Return the [X, Y] coordinate for the center point of the cell that contains the specified text.  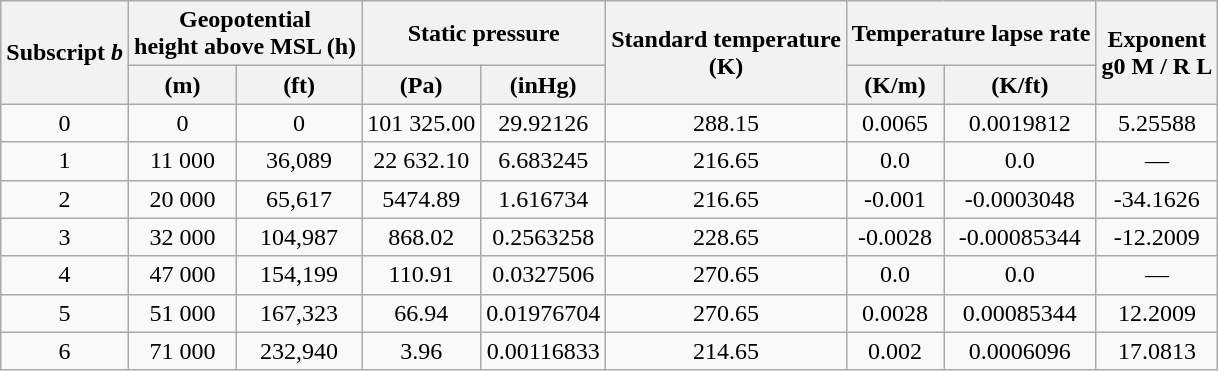
0.2563258 [544, 237]
167,323 [300, 313]
228.65 [726, 237]
-0.00085344 [1020, 237]
22 632.10 [422, 161]
Geopotentialheight above MSL (h) [246, 34]
0.002 [894, 351]
1.616734 [544, 199]
Exponent g0 M / R L [1157, 52]
0.0019812 [1020, 123]
Subscript b [65, 52]
(ft) [300, 85]
6 [65, 351]
101 325.00 [422, 123]
0.00085344 [1020, 313]
3.96 [422, 351]
2 [65, 199]
5 [65, 313]
0.0028 [894, 313]
-0.001 [894, 199]
-0.0003048 [1020, 199]
20 000 [183, 199]
(Pa) [422, 85]
(K/m) [894, 85]
0.00116833 [544, 351]
66.94 [422, 313]
110.91 [422, 275]
288.15 [726, 123]
1 [65, 161]
32 000 [183, 237]
65,617 [300, 199]
232,940 [300, 351]
29.92126 [544, 123]
868.02 [422, 237]
5474.89 [422, 199]
12.2009 [1157, 313]
Standard temperature (K) [726, 52]
5.25588 [1157, 123]
3 [65, 237]
36,089 [300, 161]
(inHg) [544, 85]
0.01976704 [544, 313]
104,987 [300, 237]
(K/ft) [1020, 85]
4 [65, 275]
6.683245 [544, 161]
-0.0028 [894, 237]
71 000 [183, 351]
-12.2009 [1157, 237]
Temperature lapse rate [971, 34]
0.0327506 [544, 275]
47 000 [183, 275]
11 000 [183, 161]
Static pressure [484, 34]
154,199 [300, 275]
214.65 [726, 351]
0.0006096 [1020, 351]
-34.1626 [1157, 199]
0.0065 [894, 123]
17.0813 [1157, 351]
(m) [183, 85]
51 000 [183, 313]
